Extract the [X, Y] coordinate from the center of the cell holding the provided text.  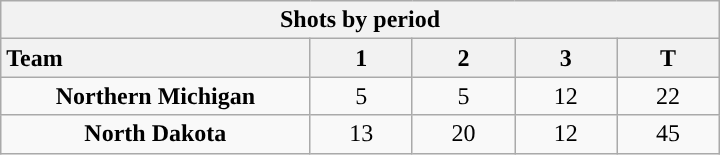
3 [566, 58]
22 [668, 96]
North Dakota [156, 134]
Northern Michigan [156, 96]
Team [156, 58]
13 [361, 134]
Shots by period [360, 20]
2 [463, 58]
T [668, 58]
45 [668, 134]
1 [361, 58]
20 [463, 134]
